Detect which cell encompasses the target text, then output its [x, y] center coordinate. 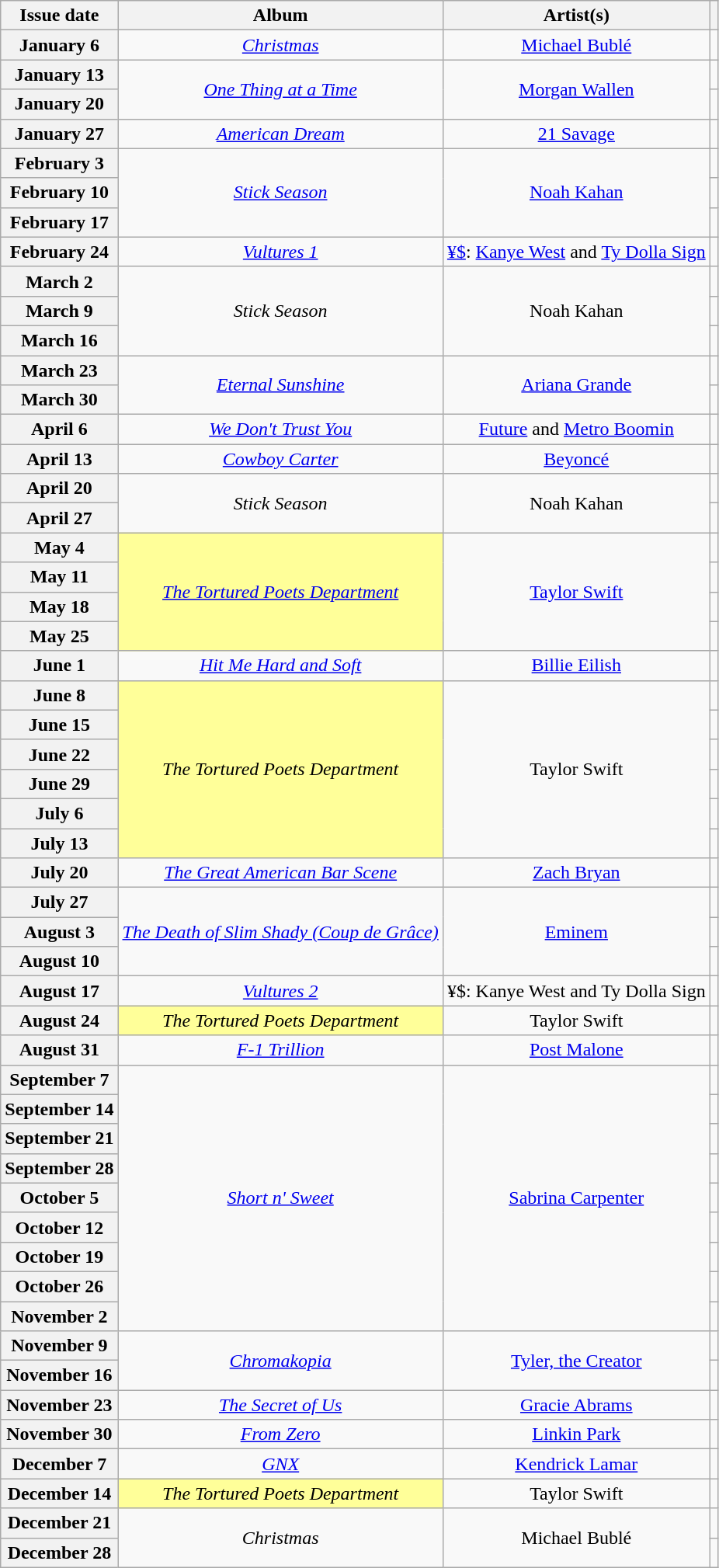
October 5 [59, 1198]
December 28 [59, 1552]
Kendrick Lamar [576, 1464]
September 14 [59, 1109]
American Dream [280, 134]
The Great American Bar Scene [280, 873]
August 3 [59, 932]
October 19 [59, 1257]
Hit Me Hard and Soft [280, 666]
Tyler, the Creator [576, 1361]
December 7 [59, 1464]
Ariana Grande [576, 385]
January 6 [59, 45]
September 21 [59, 1139]
One Thing at a Time [280, 89]
November 2 [59, 1316]
Sabrina Carpenter [576, 1198]
May 18 [59, 607]
Artist(s) [576, 16]
Vultures 2 [280, 991]
April 20 [59, 488]
GNX [280, 1464]
Issue date [59, 16]
May 11 [59, 577]
September 28 [59, 1168]
Future and Metro Boomin [576, 429]
March 23 [59, 370]
Cowboy Carter [280, 459]
May 4 [59, 548]
June 22 [59, 754]
October 12 [59, 1227]
June 1 [59, 666]
Eternal Sunshine [280, 385]
August 31 [59, 1050]
July 27 [59, 902]
Vultures 1 [280, 252]
June 15 [59, 725]
August 17 [59, 991]
Chromakopia [280, 1361]
Gracie Abrams [576, 1405]
February 24 [59, 252]
Morgan Wallen [576, 89]
February 10 [59, 193]
Linkin Park [576, 1434]
June 29 [59, 784]
Short n' Sweet [280, 1198]
April 13 [59, 459]
February 3 [59, 163]
March 2 [59, 281]
Zach Bryan [576, 873]
December 21 [59, 1523]
December 14 [59, 1493]
November 16 [59, 1375]
November 30 [59, 1434]
October 26 [59, 1286]
Album [280, 16]
June 8 [59, 695]
March 30 [59, 400]
November 9 [59, 1346]
The Secret of Us [280, 1405]
April 6 [59, 429]
July 20 [59, 873]
Billie Eilish [576, 666]
November 23 [59, 1405]
Post Malone [576, 1050]
We Don't Trust You [280, 429]
March 9 [59, 311]
Eminem [576, 932]
F-1 Trillion [280, 1050]
July 13 [59, 843]
April 27 [59, 518]
July 6 [59, 813]
August 24 [59, 1020]
May 25 [59, 636]
21 Savage [576, 134]
January 20 [59, 104]
February 17 [59, 222]
The Death of Slim Shady (Coup de Grâce) [280, 932]
March 16 [59, 340]
August 10 [59, 961]
Beyoncé [576, 459]
From Zero [280, 1434]
January 27 [59, 134]
January 13 [59, 75]
September 7 [59, 1080]
